Provide the [X, Y] coordinate of the cell's center where the given text is located.  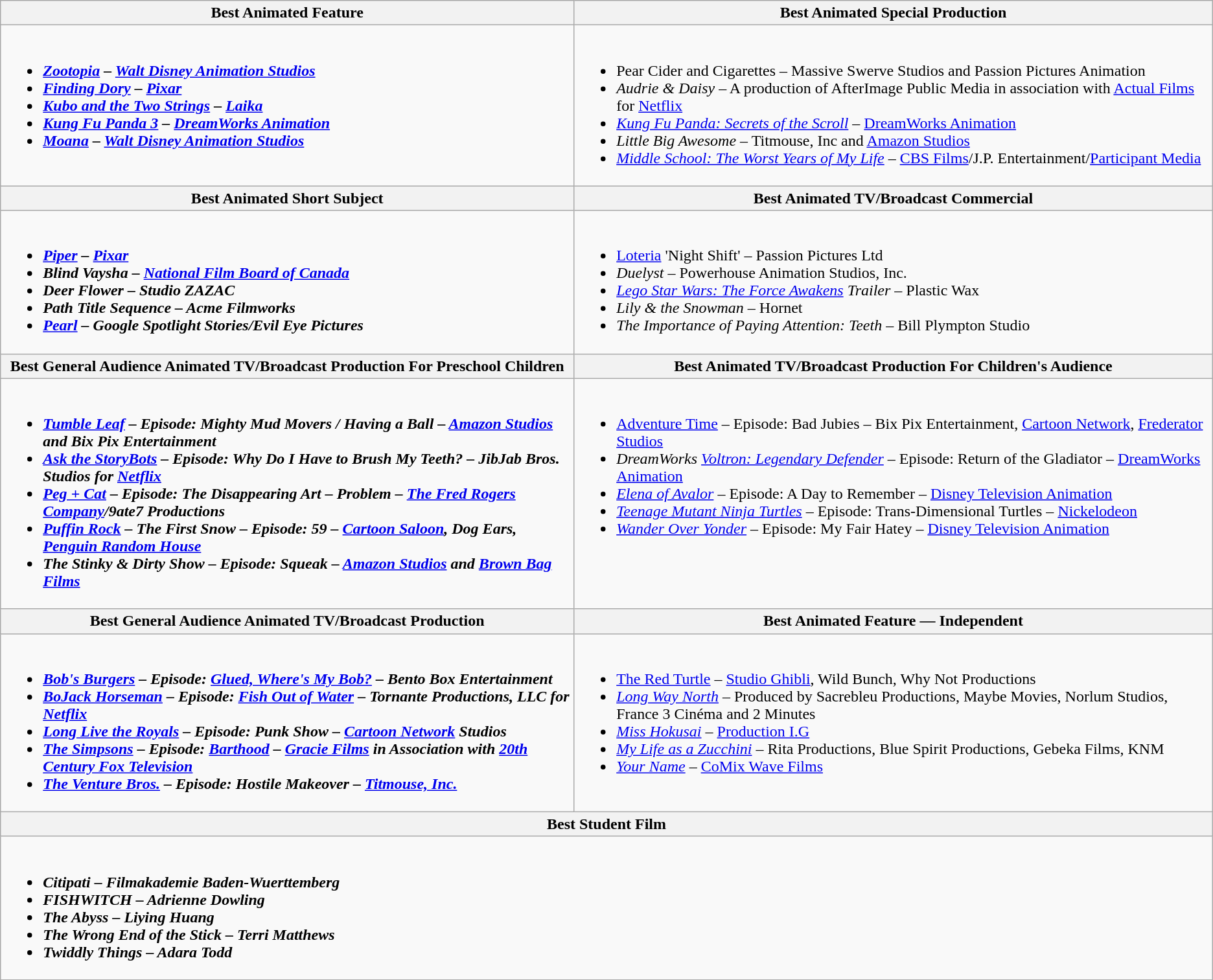
Best Animated Special Production [894, 13]
Best General Audience Animated TV/Broadcast Production [288, 621]
Best Student Film [606, 824]
Best Animated TV/Broadcast Production For Children's Audience [894, 366]
Best Animated TV/Broadcast Commercial [894, 198]
Best Animated Feature — Independent [894, 621]
Best Animated Feature [288, 13]
Best Animated Short Subject [288, 198]
Best General Audience Animated TV/Broadcast Production For Preschool Children [288, 366]
